Output the (X, Y) coordinate of the center of the cell containing the given text.  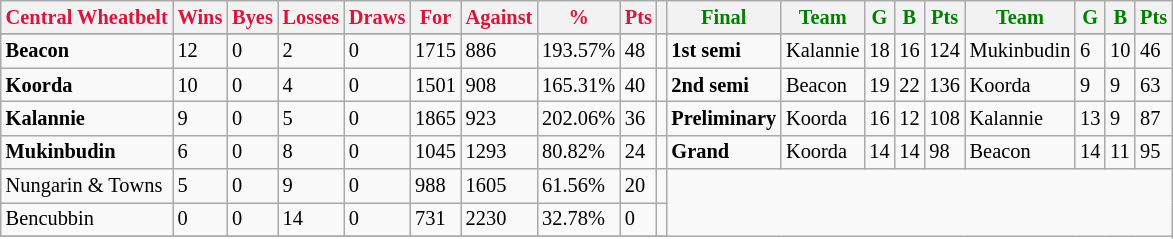
165.31% (578, 85)
95 (1154, 152)
2nd semi (724, 85)
Wins (200, 17)
731 (435, 219)
Byes (252, 17)
1501 (435, 85)
Against (500, 17)
48 (638, 51)
46 (1154, 51)
18 (879, 51)
20 (638, 186)
1865 (435, 118)
98 (944, 152)
1st semi (724, 51)
13 (1090, 118)
136 (944, 85)
Grand (724, 152)
Bencubbin (87, 219)
Losses (311, 17)
40 (638, 85)
988 (435, 186)
2 (311, 51)
1715 (435, 51)
11 (1120, 152)
1605 (500, 186)
61.56% (578, 186)
36 (638, 118)
Central Wheatbelt (87, 17)
108 (944, 118)
% (578, 17)
80.82% (578, 152)
Preliminary (724, 118)
Nungarin & Towns (87, 186)
193.57% (578, 51)
124 (944, 51)
1293 (500, 152)
8 (311, 152)
923 (500, 118)
63 (1154, 85)
22 (909, 85)
24 (638, 152)
2230 (500, 219)
For (435, 17)
1045 (435, 152)
19 (879, 85)
4 (311, 85)
886 (500, 51)
202.06% (578, 118)
Final (724, 17)
32.78% (578, 219)
908 (500, 85)
Draws (377, 17)
87 (1154, 118)
